Output the (X, Y) coordinate of the center of the cell containing the given text.  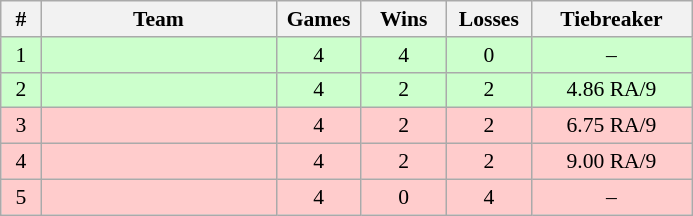
5 (21, 197)
# (21, 19)
Losses (488, 19)
1 (21, 55)
9.00 RA/9 (611, 162)
Tiebreaker (611, 19)
3 (21, 126)
Team (158, 19)
4.86 RA/9 (611, 90)
6.75 RA/9 (611, 126)
Games (318, 19)
Wins (404, 19)
